Find where the given text appears and provide that cell's center as [X, Y] coordinate. 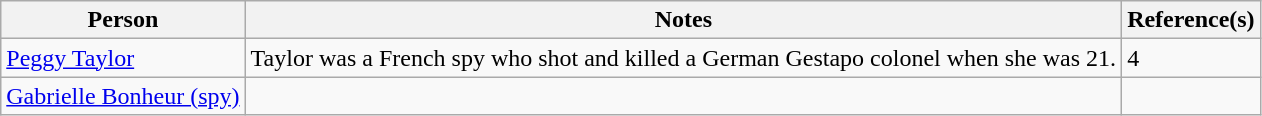
Reference(s) [1192, 20]
Person [123, 20]
Notes [684, 20]
Peggy Taylor [123, 58]
Gabrielle Bonheur (spy) [123, 96]
4 [1192, 58]
Taylor was a French spy who shot and killed a German Gestapo colonel when she was 21. [684, 58]
